Provide the [X, Y] coordinate of the cell's center where the given text is located.  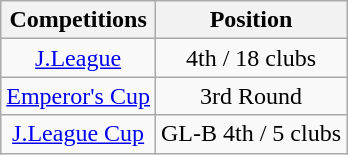
4th / 18 clubs [250, 58]
Emperor's Cup [78, 96]
Position [250, 20]
J.League Cup [78, 134]
GL-B 4th / 5 clubs [250, 134]
Competitions [78, 20]
J.League [78, 58]
3rd Round [250, 96]
